Locate the cell with the specified text and output its [X, Y] center coordinate. 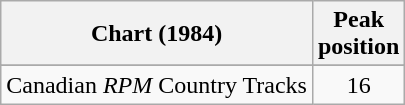
Peakposition [358, 34]
16 [358, 85]
Chart (1984) [157, 34]
Canadian RPM Country Tracks [157, 85]
